From the cell containing the given text, extract its center point as [X, Y] coordinate. 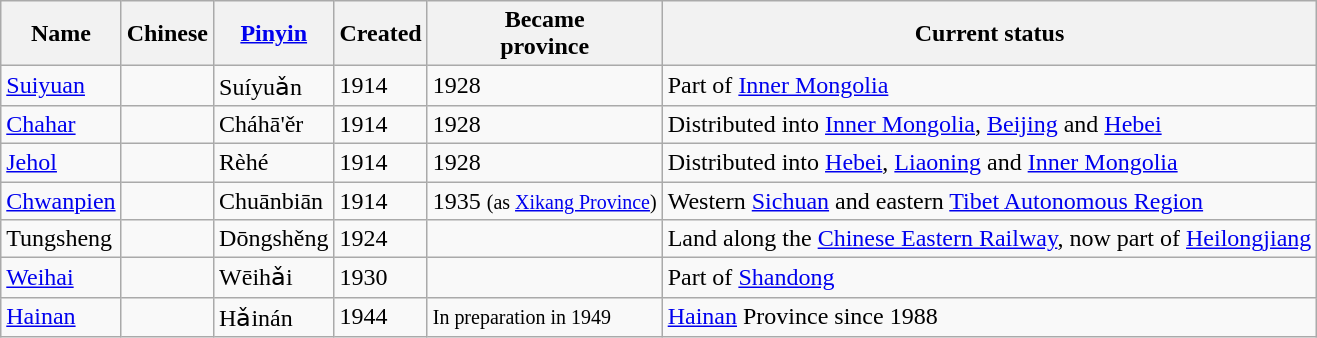
Hǎinán [274, 317]
1944 [380, 317]
Jehol [61, 162]
Chahar [61, 124]
Wēihǎi [274, 278]
Distributed into Hebei, Liaoning and Inner Mongolia [990, 162]
Chuānbiān [274, 201]
Cháhā'ěr [274, 124]
Chwanpien [61, 201]
Hainan [61, 317]
Land along the Chinese Eastern Railway, now part of Heilongjiang [990, 239]
Part of Inner Mongolia [990, 86]
Name [61, 34]
Weihai [61, 278]
Created [380, 34]
Rèhé [274, 162]
Distributed into Inner Mongolia, Beijing and Hebei [990, 124]
1930 [380, 278]
Tungsheng [61, 239]
Hainan Province since 1988 [990, 317]
1924 [380, 239]
1935 (as Xikang Province) [544, 201]
Becameprovince [544, 34]
Current status [990, 34]
In preparation in 1949 [544, 317]
Part of Shandong [990, 278]
Suiyuan [61, 86]
Pinyin [274, 34]
Dōngshěng [274, 239]
Suíyuǎn [274, 86]
Chinese [167, 34]
Western Sichuan and eastern Tibet Autonomous Region [990, 201]
